From the cell containing the given text, extract its center point as [X, Y] coordinate. 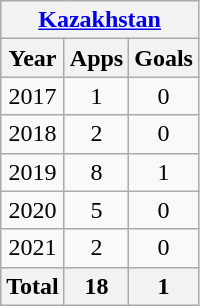
18 [96, 286]
2018 [33, 134]
Total [33, 286]
2021 [33, 248]
Year [33, 58]
5 [96, 210]
2019 [33, 172]
2017 [33, 96]
8 [96, 172]
Apps [96, 58]
2020 [33, 210]
Kazakhstan [100, 20]
Goals [164, 58]
